Return the [X, Y] coordinate for the center point of the cell that contains the specified text.  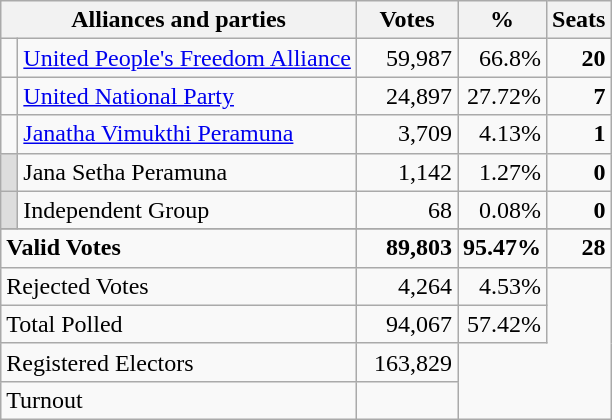
66.8% [502, 58]
163,829 [406, 362]
United People's Freedom Alliance [188, 58]
4.13% [502, 134]
1.27% [502, 172]
7 [579, 96]
24,897 [406, 96]
Votes [406, 20]
20 [579, 58]
Independent Group [188, 210]
0.08% [502, 210]
28 [579, 248]
% [502, 20]
Total Polled [179, 324]
57.42% [502, 324]
59,987 [406, 58]
Jana Setha Peramuna [188, 172]
Rejected Votes [179, 286]
4,264 [406, 286]
Seats [579, 20]
Registered Electors [179, 362]
3,709 [406, 134]
Alliances and parties [179, 20]
68 [406, 210]
Valid Votes [179, 248]
94,067 [406, 324]
Turnout [179, 400]
United National Party [188, 96]
4.53% [502, 286]
89,803 [406, 248]
27.72% [502, 96]
1,142 [406, 172]
95.47% [502, 248]
1 [579, 134]
Janatha Vimukthi Peramuna [188, 134]
